Return (x, y) of the center of cell containing provided text 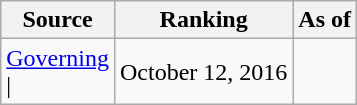
Source (58, 20)
October 12, 2016 (203, 72)
As of (325, 20)
Governing| (58, 72)
Ranking (203, 20)
